Pinpoint the cell where the given text exists, returning its [x, y] midpoint coordinate. 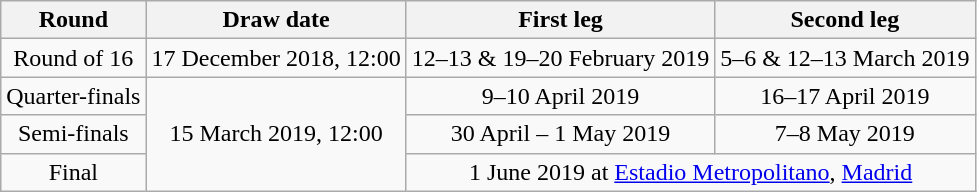
5–6 & 12–13 March 2019 [845, 58]
First leg [560, 20]
12–13 & 19–20 February 2019 [560, 58]
Round of 16 [74, 58]
Quarter-finals [74, 96]
30 April – 1 May 2019 [560, 134]
17 December 2018, 12:00 [276, 58]
Final [74, 172]
15 March 2019, 12:00 [276, 134]
Semi-finals [74, 134]
Draw date [276, 20]
16–17 April 2019 [845, 96]
Round [74, 20]
Second leg [845, 20]
1 June 2019 at Estadio Metropolitano, Madrid [690, 172]
7–8 May 2019 [845, 134]
9–10 April 2019 [560, 96]
